Locate the cell with the specified text and output its (X, Y) center coordinate. 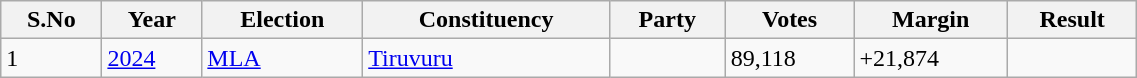
Margin (930, 20)
S.No (52, 20)
Constituency (486, 20)
Election (282, 20)
Party (667, 20)
1 (52, 58)
Tiruvuru (486, 58)
2024 (152, 58)
Result (1072, 20)
Year (152, 20)
+21,874 (930, 58)
89,118 (790, 58)
Votes (790, 20)
MLA (282, 58)
